Pinpoint the cell where the given text exists, returning its (X, Y) midpoint coordinate. 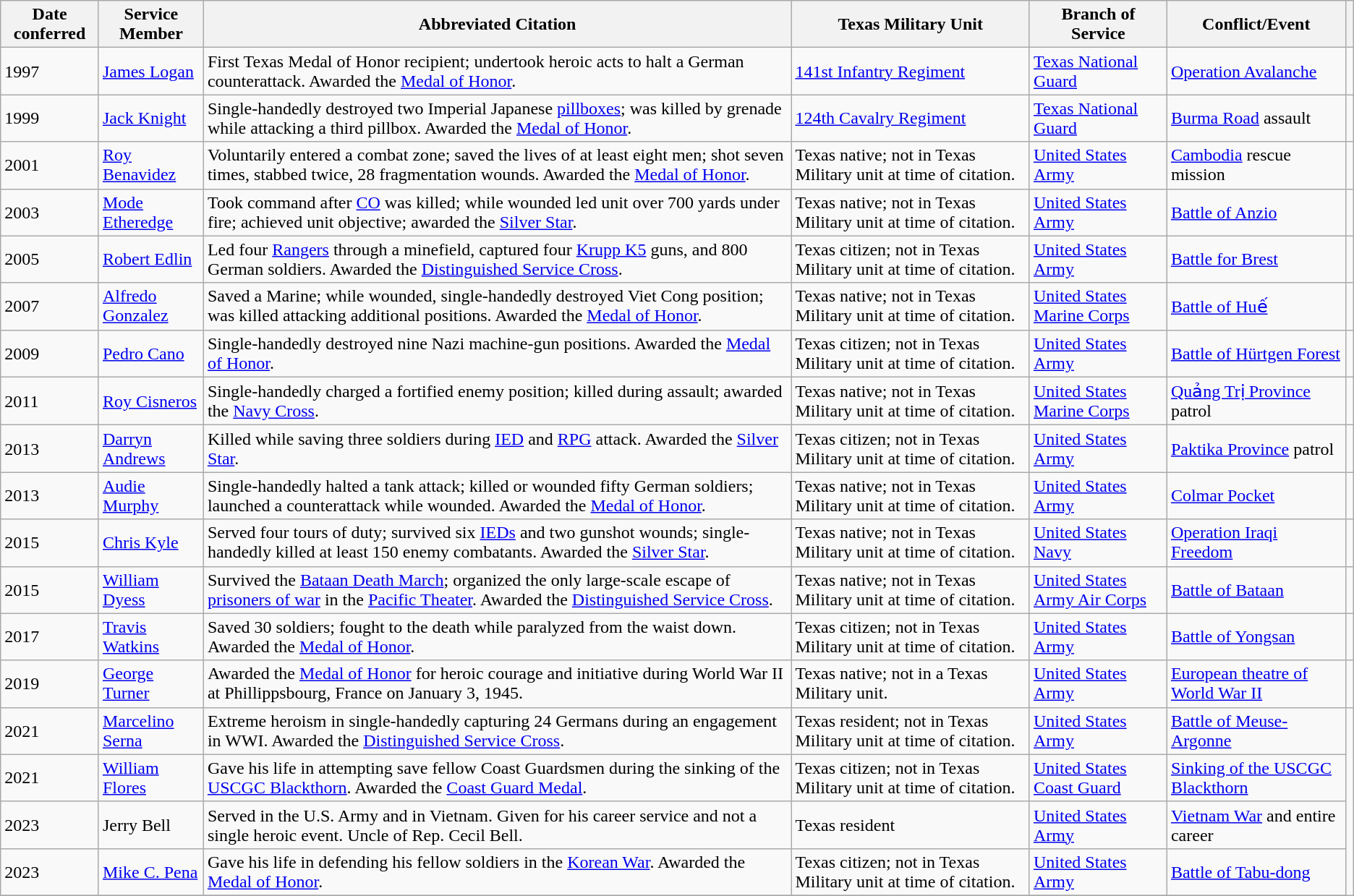
Jack Knight (150, 119)
Colmar Pocket (1256, 496)
Awarded the Medal of Honor for heroic courage and initiative during World War II at Phillippsbourg, France on January 3, 1945. (498, 684)
Battle of Tabu-dong (1256, 872)
Burma Road assault (1256, 119)
Texas resident (911, 824)
James Logan (150, 71)
Conflict/Event (1256, 25)
Operation Avalanche (1256, 71)
United States Army Air Corps (1098, 590)
William Dyess (150, 590)
Roy Cisneros (150, 401)
Served in the U.S. Army and in Vietnam. Given for his career service and not a single heroic event. Uncle of Rep. Cecil Bell. (498, 824)
Killed while saving three soldiers during IED and RPG attack. Awarded the Silver Star. (498, 448)
Audie Murphy (150, 496)
Served four tours of duty; survived six IEDs and two gunshot wounds; single-handedly killed at least 150 enemy combatants. Awarded the Silver Star. (498, 542)
Battle of Yongsan (1256, 636)
Gave his life in defending his fellow soldiers in the Korean War. Awarded the Medal of Honor. (498, 872)
Roy Benavidez (150, 165)
Date conferred (50, 25)
Texas Military Unit (911, 25)
Texas native; not in a Texas Military unit. (911, 684)
Branch of Service (1098, 25)
Vietnam War and entire career (1256, 824)
Battle for Brest (1256, 259)
2019 (50, 684)
Single-handedly destroyed two Imperial Japanese pillboxes; was killed by grenade while attacking a third pillbox. Awarded the Medal of Honor. (498, 119)
Quảng Trị Province patrol (1256, 401)
European theatre of World War II (1256, 684)
George Turner (150, 684)
141st Infantry Regiment (911, 71)
Sinking of the USCGC Blackthorn (1256, 778)
Pedro Cano (150, 353)
2009 (50, 353)
Battle of Huế (1256, 307)
United States Navy (1098, 542)
Jerry Bell (150, 824)
Took command after CO was killed; while wounded led unit over 700 yards under fire; achieved unit objective; awarded the Silver Star. (498, 213)
Battle of Anzio (1256, 213)
Operation Iraqi Freedom (1256, 542)
Battle of Hürtgen Forest (1256, 353)
William Flores (150, 778)
Robert Edlin (150, 259)
Mike C. Pena (150, 872)
Travis Watkins (150, 636)
Saved a Marine; while wounded, single-handedly destroyed Viet Cong position; was killed attacking additional positions. Awarded the Medal of Honor. (498, 307)
Led four Rangers through a minefield, captured four Krupp K5 guns, and 800 German soldiers. Awarded the Distinguished Service Cross. (498, 259)
Saved 30 soldiers; fought to the death while paralyzed from the waist down. Awarded the Medal of Honor. (498, 636)
Extreme heroism in single-handedly capturing 24 Germans during an engagement in WWI. Awarded the Distinguished Service Cross. (498, 730)
Battle of Bataan (1256, 590)
Service Member (150, 25)
Cambodia rescue mission (1256, 165)
Single-handedly halted a tank attack; killed or wounded fifty German soldiers; launched a counterattack while wounded. Awarded the Medal of Honor. (498, 496)
Mode Etheredge (150, 213)
Single-handedly destroyed nine Nazi machine-gun positions. Awarded the Medal of Honor. (498, 353)
2005 (50, 259)
Gave his life in attempting save fellow Coast Guardsmen during the sinking of the USCGC Blackthorn. Awarded the Coast Guard Medal. (498, 778)
Texas resident; not in Texas Military unit at time of citation. (911, 730)
2001 (50, 165)
Single-handedly charged a fortified enemy position; killed during assault; awarded the Navy Cross. (498, 401)
2007 (50, 307)
Marcelino Serna (150, 730)
Battle of Meuse-Argonne (1256, 730)
1999 (50, 119)
Abbreviated Citation (498, 25)
124th Cavalry Regiment (911, 119)
Darryn Andrews (150, 448)
First Texas Medal of Honor recipient; undertook heroic acts to halt a German counterattack. Awarded the Medal of Honor. (498, 71)
2011 (50, 401)
Chris Kyle (150, 542)
2003 (50, 213)
Paktika Province patrol (1256, 448)
United States Coast Guard (1098, 778)
2017 (50, 636)
1997 (50, 71)
Alfredo Gonzalez (150, 307)
